Pinpoint the cell where the given text exists, returning its [x, y] midpoint coordinate. 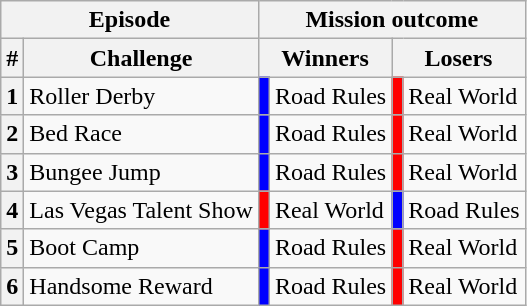
Bed Race [141, 134]
Bungee Jump [141, 172]
# [12, 58]
Handsome Reward [141, 286]
Challenge [141, 58]
1 [12, 96]
Roller Derby [141, 96]
Losers [458, 58]
2 [12, 134]
5 [12, 248]
3 [12, 172]
6 [12, 286]
Mission outcome [392, 20]
Las Vegas Talent Show [141, 210]
4 [12, 210]
Boot Camp [141, 248]
Episode [130, 20]
Winners [324, 58]
